Capture the cell that displays the provided text and extract its [x, y] central coordinate. 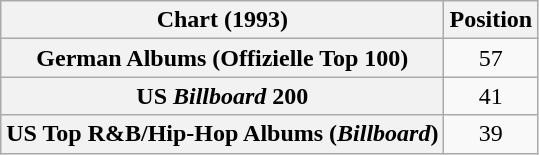
US Top R&B/Hip-Hop Albums (Billboard) [222, 134]
57 [491, 58]
Position [491, 20]
41 [491, 96]
39 [491, 134]
US Billboard 200 [222, 96]
German Albums (Offizielle Top 100) [222, 58]
Chart (1993) [222, 20]
